Return (x, y) of the center of cell containing provided text 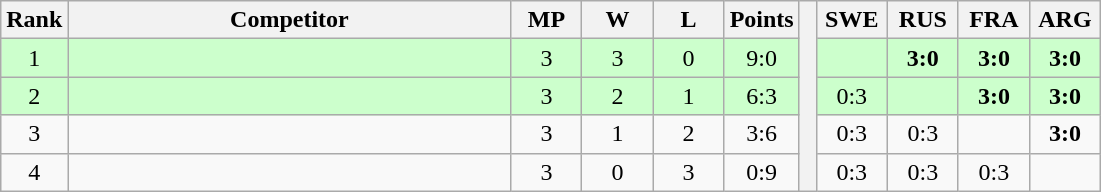
L (688, 20)
6:3 (762, 96)
3:6 (762, 134)
Points (762, 20)
ARG (1064, 20)
MP (546, 20)
Competitor (290, 20)
9:0 (762, 58)
4 (34, 172)
FRA (994, 20)
W (618, 20)
SWE (852, 20)
0:9 (762, 172)
Rank (34, 20)
RUS (922, 20)
